Search for the cell housing the specified text and yield its (x, y) center coordinate. 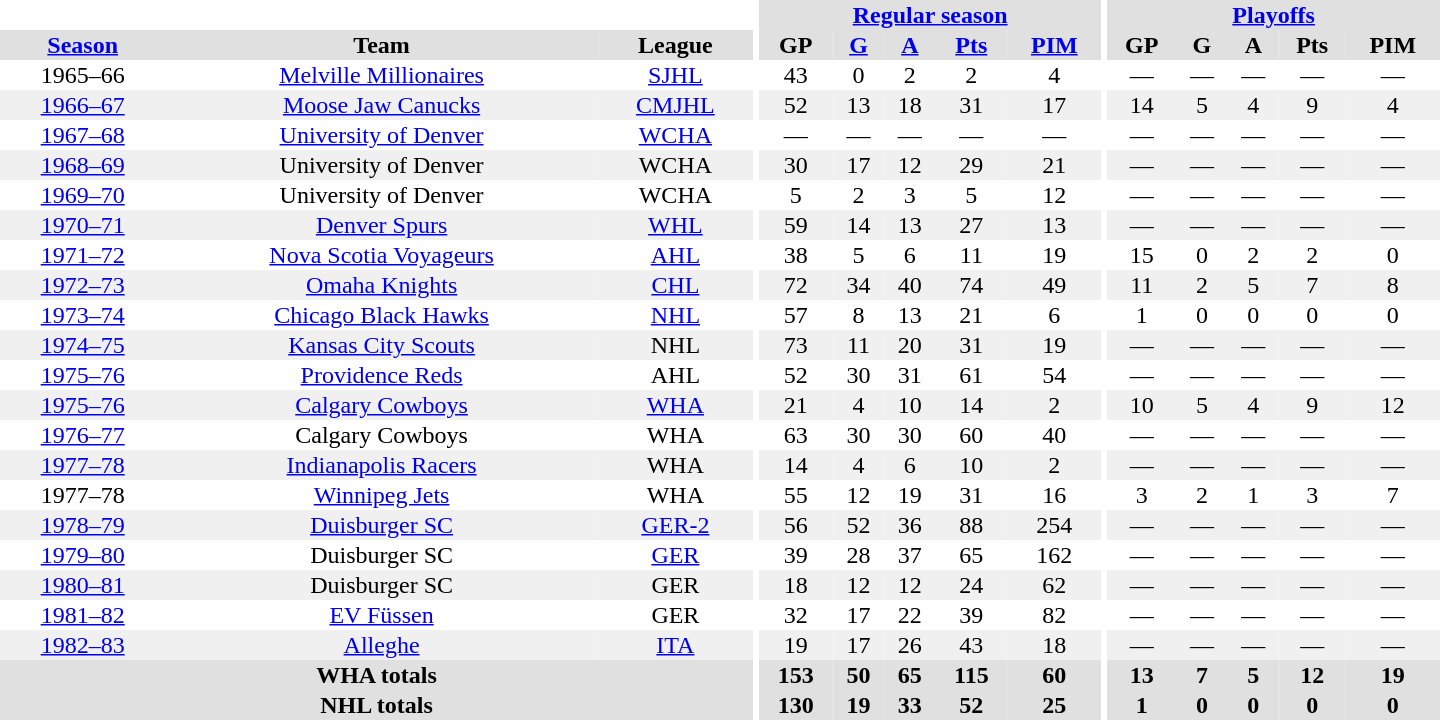
1972–73 (82, 285)
88 (972, 525)
1982–83 (82, 645)
Denver Spurs (381, 225)
254 (1054, 525)
ITA (676, 645)
16 (1054, 495)
1970–71 (82, 225)
1971–72 (82, 255)
29 (972, 165)
33 (910, 705)
1978–79 (82, 525)
Melville Millionaires (381, 75)
24 (972, 585)
36 (910, 525)
20 (910, 345)
62 (1054, 585)
1973–74 (82, 315)
1966–67 (82, 105)
1980–81 (82, 585)
Alleghe (381, 645)
Moose Jaw Canucks (381, 105)
1969–70 (82, 195)
162 (1054, 555)
74 (972, 285)
34 (858, 285)
82 (1054, 615)
EV Füssen (381, 615)
GER-2 (676, 525)
50 (858, 675)
57 (796, 315)
1979–80 (82, 555)
54 (1054, 375)
1968–69 (82, 165)
League (676, 45)
1974–75 (82, 345)
WHL (676, 225)
Indianapolis Racers (381, 465)
115 (972, 675)
1976–77 (82, 435)
130 (796, 705)
Chicago Black Hawks (381, 315)
22 (910, 615)
37 (910, 555)
59 (796, 225)
Omaha Knights (381, 285)
49 (1054, 285)
153 (796, 675)
61 (972, 375)
32 (796, 615)
Kansas City Scouts (381, 345)
CHL (676, 285)
73 (796, 345)
25 (1054, 705)
15 (1142, 255)
1981–82 (82, 615)
1967–68 (82, 135)
27 (972, 225)
55 (796, 495)
1965–66 (82, 75)
Regular season (930, 15)
Providence Reds (381, 375)
Nova Scotia Voyageurs (381, 255)
28 (858, 555)
Winnipeg Jets (381, 495)
WHA totals (376, 675)
72 (796, 285)
SJHL (676, 75)
Playoffs (1274, 15)
26 (910, 645)
Team (381, 45)
Season (82, 45)
NHL totals (376, 705)
CMJHL (676, 105)
56 (796, 525)
63 (796, 435)
38 (796, 255)
